Capture the cell that displays the provided text and extract its [X, Y] central coordinate. 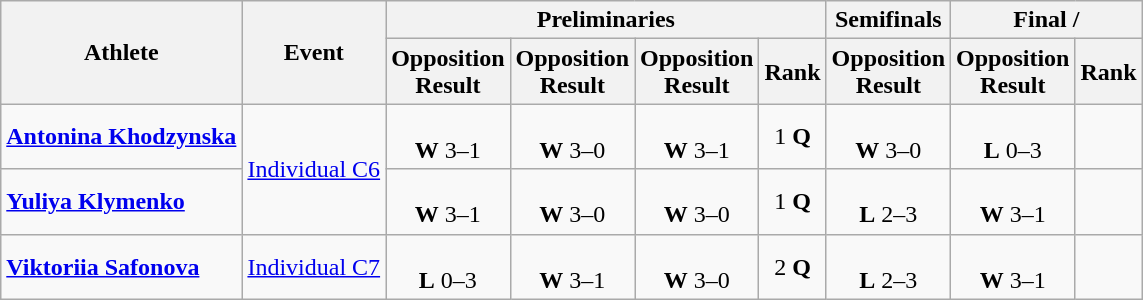
Semifinals [888, 20]
Preliminaries [606, 20]
Viktoriia Safonova [122, 266]
Event [314, 52]
Individual C7 [314, 266]
Yuliya Klymenko [122, 202]
Antonina Khodzynska [122, 136]
Individual C6 [314, 169]
Final / [1047, 20]
2 Q [792, 266]
Athlete [122, 52]
